For the text-containing cell, return its midpoint in (x, y) coordinate format. 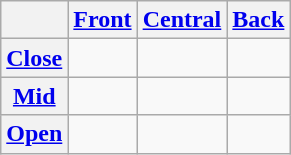
Central (182, 20)
Close (34, 58)
Open (34, 134)
Back (258, 20)
Front (102, 20)
Mid (34, 96)
